Extract the [X, Y] coordinate from the center of the cell holding the provided text.  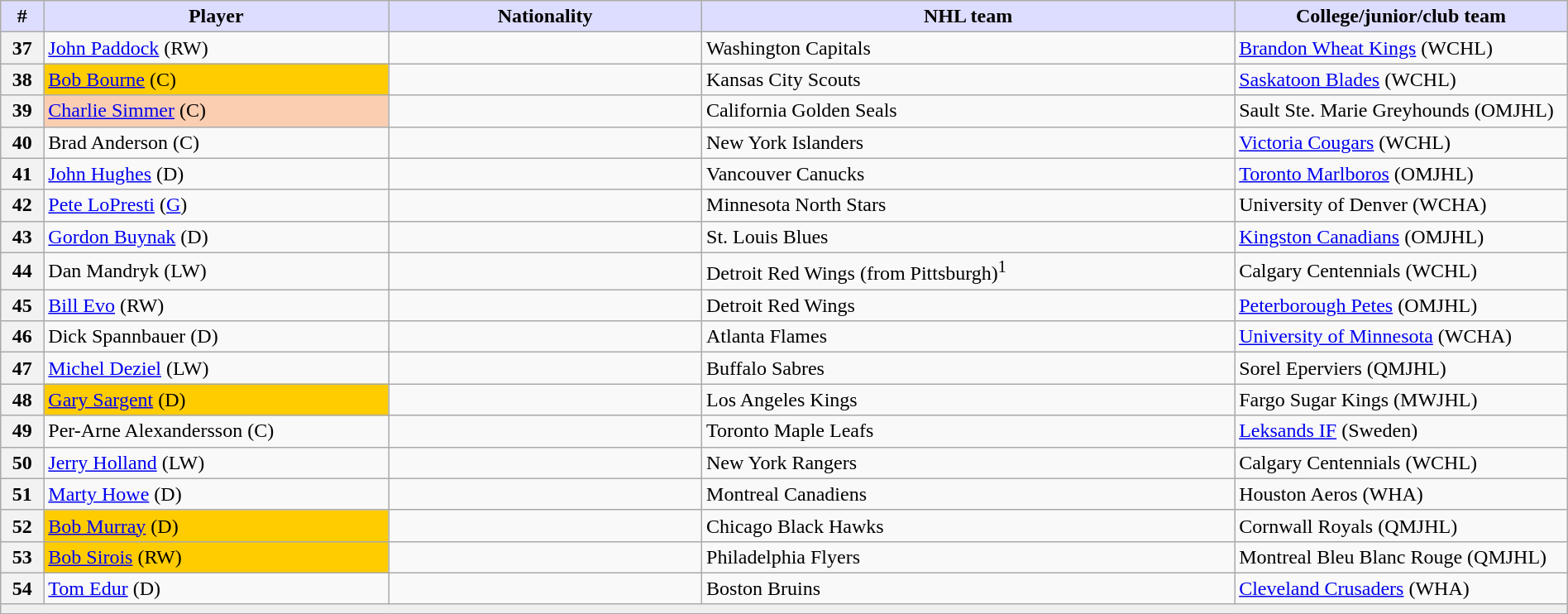
41 [22, 174]
Vancouver Canucks [968, 174]
38 [22, 79]
Bob Bourne (C) [217, 79]
John Paddock (RW) [217, 48]
St. Louis Blues [968, 237]
Jerry Holland (LW) [217, 463]
Minnesota North Stars [968, 205]
46 [22, 337]
43 [22, 237]
53 [22, 557]
Montreal Canadiens [968, 494]
39 [22, 111]
New York Islanders [968, 142]
Kingston Canadians (OMJHL) [1401, 237]
Philadelphia Flyers [968, 557]
Victoria Cougars (WCHL) [1401, 142]
John Hughes (D) [217, 174]
Sault Ste. Marie Greyhounds (OMJHL) [1401, 111]
54 [22, 588]
Player [217, 17]
45 [22, 305]
Marty Howe (D) [217, 494]
Bob Sirois (RW) [217, 557]
# [22, 17]
40 [22, 142]
Tom Edur (D) [217, 588]
Bob Murray (D) [217, 525]
Kansas City Scouts [968, 79]
Chicago Black Hawks [968, 525]
Dick Spannbauer (D) [217, 337]
37 [22, 48]
Michel Deziel (LW) [217, 368]
Montreal Bleu Blanc Rouge (QMJHL) [1401, 557]
Detroit Red Wings (from Pittsburgh)1 [968, 271]
47 [22, 368]
NHL team [968, 17]
Leksands IF (Sweden) [1401, 431]
Fargo Sugar Kings (MWJHL) [1401, 400]
Dan Mandryk (LW) [217, 271]
48 [22, 400]
Boston Bruins [968, 588]
52 [22, 525]
Charlie Simmer (C) [217, 111]
Nationality [546, 17]
California Golden Seals [968, 111]
University of Denver (WCHA) [1401, 205]
Peterborough Petes (OMJHL) [1401, 305]
Toronto Marlboros (OMJHL) [1401, 174]
51 [22, 494]
42 [22, 205]
Brad Anderson (C) [217, 142]
Atlanta Flames [968, 337]
Gordon Buynak (D) [217, 237]
Gary Sargent (D) [217, 400]
Cleveland Crusaders (WHA) [1401, 588]
Detroit Red Wings [968, 305]
Per-Arne Alexandersson (C) [217, 431]
New York Rangers [968, 463]
50 [22, 463]
College/junior/club team [1401, 17]
Cornwall Royals (QMJHL) [1401, 525]
Bill Evo (RW) [217, 305]
Los Angeles Kings [968, 400]
Houston Aeros (WHA) [1401, 494]
Toronto Maple Leafs [968, 431]
49 [22, 431]
Pete LoPresti (G) [217, 205]
Buffalo Sabres [968, 368]
Brandon Wheat Kings (WCHL) [1401, 48]
University of Minnesota (WCHA) [1401, 337]
Washington Capitals [968, 48]
Sorel Eperviers (QMJHL) [1401, 368]
44 [22, 271]
Saskatoon Blades (WCHL) [1401, 79]
